Pinpoint the cell where the given text exists, returning its [X, Y] midpoint coordinate. 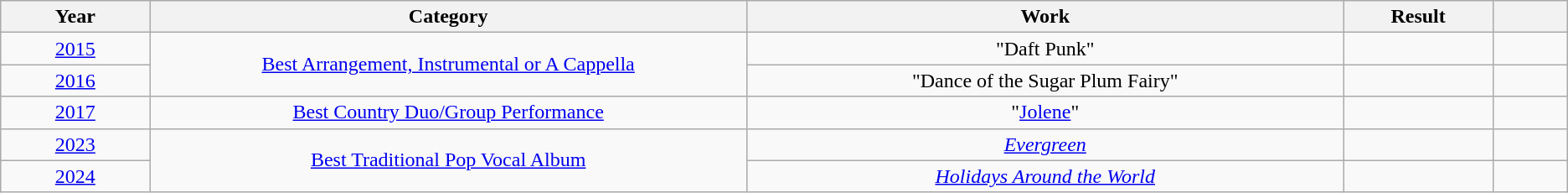
Work [1045, 17]
2017 [75, 112]
2024 [75, 176]
Holidays Around the World [1045, 176]
Best Arrangement, Instrumental or A Cappella [449, 65]
Category [449, 17]
Result [1418, 17]
2023 [75, 144]
2015 [75, 49]
2016 [75, 81]
Best Country Duo/Group Performance [449, 112]
"Jolene" [1045, 112]
"Dance of the Sugar Plum Fairy" [1045, 81]
"Daft Punk" [1045, 49]
Year [75, 17]
Evergreen [1045, 144]
Best Traditional Pop Vocal Album [449, 160]
